Extract the (X, Y) coordinate from the center of the cell holding the provided text.  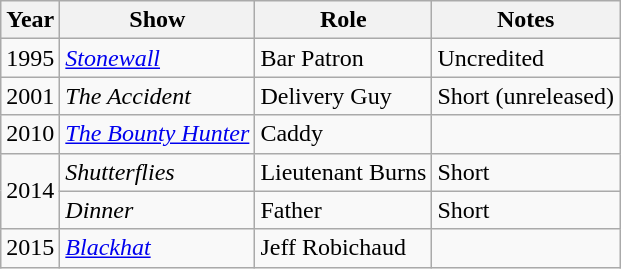
Stonewall (158, 58)
Shutterflies (158, 172)
Blackhat (158, 248)
Caddy (344, 134)
Short (unreleased) (526, 96)
Jeff Robichaud (344, 248)
Bar Patron (344, 58)
2001 (30, 96)
The Bounty Hunter (158, 134)
Father (344, 210)
2015 (30, 248)
2014 (30, 191)
The Accident (158, 96)
Year (30, 20)
Role (344, 20)
2010 (30, 134)
Notes (526, 20)
Lieutenant Burns (344, 172)
Dinner (158, 210)
1995 (30, 58)
Show (158, 20)
Delivery Guy (344, 96)
Uncredited (526, 58)
